Determine the (X, Y) coordinate at the center of the cell enclosing the given text.  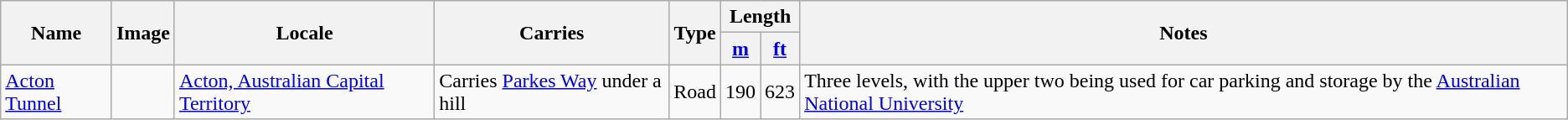
Carries (552, 33)
Acton, Australian Capital Territory (304, 92)
Acton Tunnel (57, 92)
Type (695, 33)
Notes (1184, 33)
Three levels, with the upper two being used for car parking and storage by the Australian National University (1184, 92)
Locale (304, 33)
ft (781, 49)
Image (142, 33)
Length (761, 17)
190 (740, 92)
Carries Parkes Way under a hill (552, 92)
623 (781, 92)
Road (695, 92)
m (740, 49)
Name (57, 33)
